Detect which cell encompasses the target text, then output its [X, Y] center coordinate. 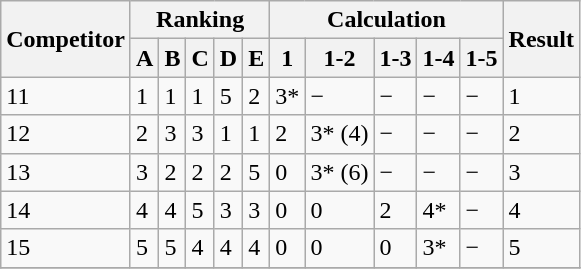
13 [66, 172]
E [256, 58]
4* [438, 210]
Calculation [386, 20]
1-5 [482, 58]
A [144, 58]
12 [66, 134]
1-2 [340, 58]
D [228, 58]
1-4 [438, 58]
14 [66, 210]
Ranking [200, 20]
3* (4) [340, 134]
1-3 [396, 58]
Competitor [66, 39]
15 [66, 248]
3* (6) [340, 172]
Result [541, 39]
11 [66, 96]
C [200, 58]
B [172, 58]
